From the cell containing the given text, extract its center point as [x, y] coordinate. 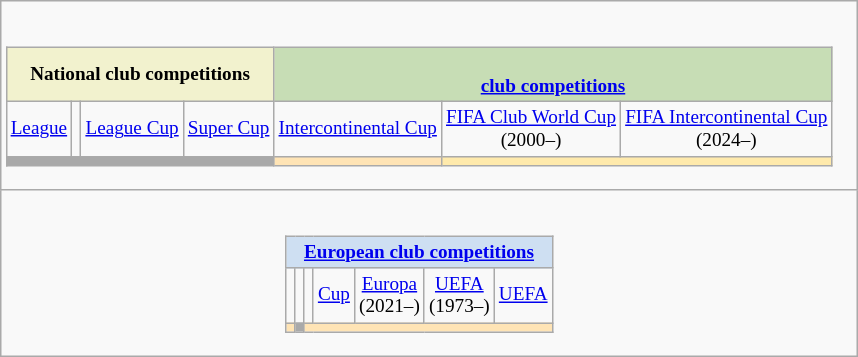
UEFA (1973–) [459, 295]
Super Cup [228, 129]
National club competitions [140, 75]
Cup [334, 295]
European club competitions Cup Europa (2021–) UEFA (1973–) UEFA [429, 273]
FIFA Intercontinental Cup (2024–) [726, 129]
club competitions [553, 75]
Intercontinental Cup [358, 129]
European club competitions [419, 253]
UEFA [523, 295]
League Cup [132, 129]
Europa (2021–) [389, 295]
FIFA Club World Cup (2000–) [530, 129]
League [39, 129]
